Output the [X, Y] coordinate of the center of the cell containing the given text.  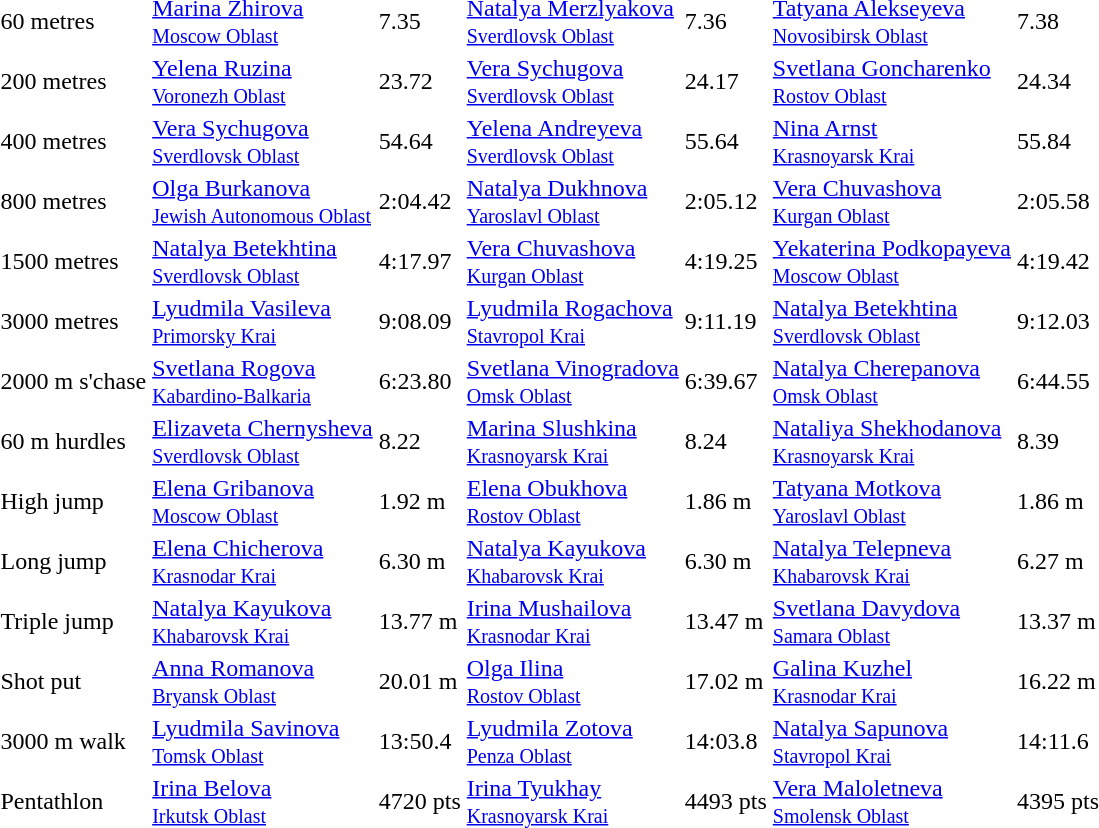
Nina ArnstKrasnoyarsk Krai [892, 142]
1.92 m [420, 502]
Natalya SapunovaStavropol Krai [892, 742]
6:39.67 [726, 382]
Svetlana RogovaKabardino-Balkaria [263, 382]
Yekaterina PodkopayevaMoscow Oblast [892, 262]
Tatyana MotkovaYaroslavl Oblast [892, 502]
Yelena RuzinaVoronezh Oblast [263, 82]
Natalya CherepanovaOmsk Oblast [892, 382]
Nataliya ShekhodanovaKrasnoyarsk Krai [892, 442]
Svetlana DavydovaSamara Oblast [892, 622]
Elena GribanovaMoscow Oblast [263, 502]
14:03.8 [726, 742]
Svetlana VinogradovaOmsk Oblast [572, 382]
Natalya DukhnovaYaroslavl Oblast [572, 202]
Olga BurkanovaJewish Autonomous Oblast [263, 202]
Lyudmila SavinovaTomsk Oblast [263, 742]
24.17 [726, 82]
Elena ChicherovaKrasnodar Krai [263, 562]
Elena ObukhovaRostov Oblast [572, 502]
17.02 m [726, 682]
Lyudmila RogachovaStavropol Krai [572, 322]
20.01 m [420, 682]
Natalya TelepnevaKhabarovsk Krai [892, 562]
Irina MushailovaKrasnodar Krai [572, 622]
8.24 [726, 442]
23.72 [420, 82]
2:04.42 [420, 202]
55.64 [726, 142]
Yelena AndreyevaSverdlovsk Oblast [572, 142]
Lyudmila VasilevaPrimorsky Krai [263, 322]
Marina SlushkinaKrasnoyarsk Krai [572, 442]
9:11.19 [726, 322]
2:05.12 [726, 202]
4:19.25 [726, 262]
Svetlana GoncharenkoRostov Oblast [892, 82]
4:17.97 [420, 262]
Elizaveta ChernyshevaSverdlovsk Oblast [263, 442]
54.64 [420, 142]
Olga IlinaRostov Oblast [572, 682]
13:50.4 [420, 742]
6:23.80 [420, 382]
Galina KuzhelKrasnodar Krai [892, 682]
1.86 m [726, 502]
13.47 m [726, 622]
13.77 m [420, 622]
Anna RomanovaBryansk Oblast [263, 682]
Lyudmila ZotovaPenza Oblast [572, 742]
8.22 [420, 442]
9:08.09 [420, 322]
